Find where the given text appears and provide that cell's center as (X, Y) coordinate. 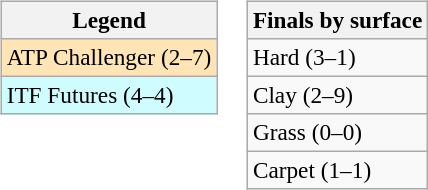
Hard (3–1) (337, 57)
Carpet (1–1) (337, 171)
ATP Challenger (2–7) (108, 57)
Clay (2–9) (337, 95)
Grass (0–0) (337, 133)
Legend (108, 20)
Finals by surface (337, 20)
ITF Futures (4–4) (108, 95)
